Locate the cell with the specified text and output its [X, Y] center coordinate. 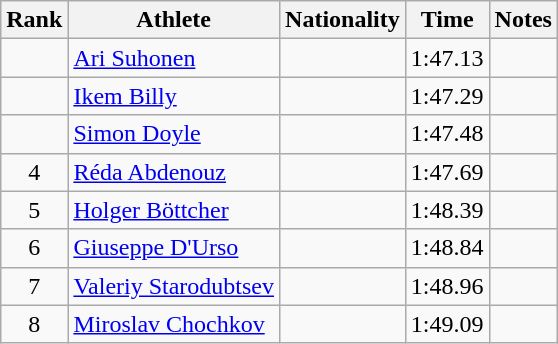
7 [34, 286]
1:48.96 [447, 286]
Simon Doyle [174, 134]
1:49.09 [447, 324]
Giuseppe D'Urso [174, 248]
6 [34, 248]
1:47.13 [447, 58]
1:47.69 [447, 172]
Notes [523, 20]
Athlete [174, 20]
Réda Abdenouz [174, 172]
Valeriy Starodubtsev [174, 286]
8 [34, 324]
Ikem Billy [174, 96]
1:48.84 [447, 248]
Time [447, 20]
Nationality [343, 20]
4 [34, 172]
Holger Böttcher [174, 210]
Rank [34, 20]
Miroslav Chochkov [174, 324]
1:47.48 [447, 134]
5 [34, 210]
Ari Suhonen [174, 58]
1:47.29 [447, 96]
1:48.39 [447, 210]
